Scan for the cell matching the given text and deliver its [x, y] coordinate at center. 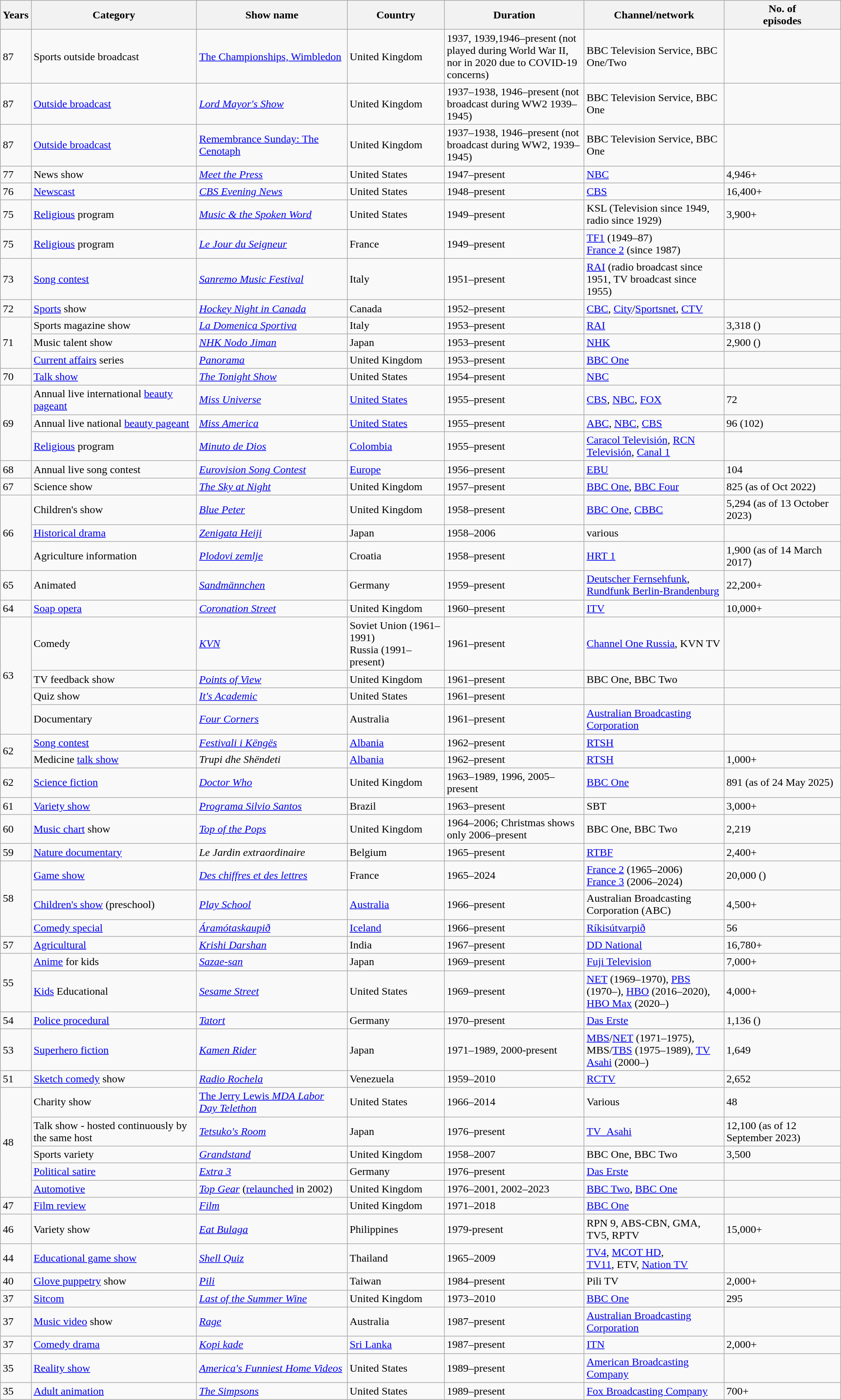
Tatort [272, 1020]
57 [16, 945]
Nature documentary [114, 852]
60 [16, 829]
4,000+ [782, 991]
Miss America [272, 423]
1958–2006 [514, 533]
Children's show [114, 509]
1948–present [514, 191]
76 [16, 191]
825 (as of Oct 2022) [782, 487]
Kids Educational [114, 991]
Krishi Darshan [272, 945]
Festivali i Këngës [272, 743]
Sazae-san [272, 962]
Programa Silvio Santos [272, 806]
It's Academic [272, 696]
Comedy special [114, 928]
295 [782, 1298]
47 [16, 1206]
Political satire [114, 1172]
Channel One Russia, KVN TV [654, 643]
Shell Quiz [272, 1258]
TF1 (1949–87)France 2 (since 1987) [654, 244]
1966–2014 [514, 1102]
1959–present [514, 585]
various [654, 533]
KVN [272, 643]
Belgium [396, 852]
15,000+ [782, 1229]
1954–present [514, 377]
1,136 () [782, 1020]
Channel/network [654, 15]
Pili TV [654, 1281]
22,200+ [782, 585]
Thailand [396, 1258]
71 [16, 342]
Pili [272, 1281]
54 [16, 1020]
Miss Universe [272, 400]
40 [16, 1281]
Remembrance Sunday: The Cenotaph [272, 145]
RCTV [654, 1079]
Le Jour du Seigneur [272, 244]
44 [16, 1258]
Extra 3 [272, 1172]
CBS Evening News [272, 191]
The Sky at Night [272, 487]
News show [114, 174]
Talk show [114, 377]
1937–1938, 1946–present (not broadcast during WW2, 1939–1945) [514, 145]
Australian Broadcasting Corporation (ABC) [654, 905]
Lord Mayor's Show [272, 104]
1984–present [514, 1281]
66 [16, 533]
American Broadcasting Company [654, 1368]
HRT 1 [654, 556]
Science show [114, 487]
Play School [272, 905]
Sitcom [114, 1298]
KSL (Television since 1949, radio since 1929) [654, 215]
Fox Broadcasting Company [654, 1391]
10,000+ [782, 608]
Newscast [114, 191]
No. ofepisodes [782, 15]
France 2 (1965–2006)France 3 (2006–2024) [654, 875]
Annual live song contest [114, 470]
Le Jardin extraordinaire [272, 852]
DD National [654, 945]
Charity show [114, 1102]
3,500 [782, 1155]
Game show [114, 875]
SBT [654, 806]
BBC One, CBBC [654, 509]
Minuto de Dios [272, 447]
1,649 [782, 1050]
1951–present [514, 279]
Reality show [114, 1368]
53 [16, 1050]
Fuji Television [654, 962]
3,318 () [782, 325]
Country [396, 15]
51 [16, 1079]
RTBF [654, 852]
Venezuela [396, 1079]
TV feedback show [114, 679]
Iceland [396, 928]
1979-present [514, 1229]
4,946+ [782, 174]
Kopi kade [272, 1345]
1971–1989, 2000-present [514, 1050]
ITN [654, 1345]
Trupi dhe Shëndeti [272, 760]
1973–2010 [514, 1298]
65 [16, 585]
5,294 (as of 13 October 2023) [782, 509]
Music video show [114, 1322]
Documentary [114, 719]
Music talent show [114, 342]
EBU [654, 470]
Duration [514, 15]
Sports outside broadcast [114, 57]
NHK [654, 342]
Doctor Who [272, 783]
1963–1989, 1996, 2005–present [514, 783]
Philippines [396, 1229]
1958–2007 [514, 1155]
1,000+ [782, 760]
1970–present [514, 1020]
Eat Bulaga [272, 1229]
1965–present [514, 852]
59 [16, 852]
Sesame Street [272, 991]
16,400+ [782, 191]
1947–present [514, 174]
Medicine talk show [114, 760]
56 [782, 928]
Kamen Rider [272, 1050]
BBC Television Service, BBC One/Two [654, 57]
46 [16, 1229]
104 [782, 470]
Rage [272, 1322]
Show name [272, 15]
Panorama [272, 360]
Canada [396, 308]
Film [272, 1206]
1937, 1939,1946–present (not played during World War II, nor in 2020 due to COVID-19 concerns) [514, 57]
CBS, NBC, FOX [654, 400]
64 [16, 608]
Animated [114, 585]
Points of View [272, 679]
NHK Nodo Jiman [272, 342]
2,219 [782, 829]
1,900 (as of 14 March 2017) [782, 556]
Agricultural [114, 945]
Plodovi zemlje [272, 556]
Science fiction [114, 783]
Last of the Summer Wine [272, 1298]
Comedy drama [114, 1345]
69 [16, 423]
America's Funniest Home Videos [272, 1368]
Annual live national beauty pageant [114, 423]
Hockey Night in Canada [272, 308]
The Simpsons [272, 1391]
Tetsuko's Room [272, 1131]
Glove puppetry show [114, 1281]
12,100 (as of 12 September 2023) [782, 1131]
TV4, MCOT HD,TV11, ETV, Nation TV [654, 1258]
Top of the Pops [272, 829]
4,500+ [782, 905]
Agriculture information [114, 556]
Brazil [396, 806]
Film review [114, 1206]
Various [654, 1102]
68 [16, 470]
CBC, City/Sportsnet, CTV [654, 308]
Sports magazine show [114, 325]
Annual live international beauty pageant [114, 400]
RAI [654, 325]
BBC Two, BBC One [654, 1189]
Sports variety [114, 1155]
The Jerry Lewis MDA Labor Day Telethon [272, 1102]
1956–present [514, 470]
Talk show - hosted continuously by the same host [114, 1131]
Soap opera [114, 608]
96 (102) [782, 423]
Sports show [114, 308]
1937–1938, 1946–present (not broadcast during WW2 1939–1945) [514, 104]
891 (as of 24 May 2025) [782, 783]
1952–present [514, 308]
BBC One, BBC Four [654, 487]
70 [16, 377]
MBS/NET (1971–1975), MBS/TBS (1975–1989), TV Asahi (2000–) [654, 1050]
CBS [654, 191]
Des chiffres et des lettres [272, 875]
Historical drama [114, 533]
67 [16, 487]
Áramótaskaupið [272, 928]
1971–2018 [514, 1206]
Superhero fiction [114, 1050]
3,000+ [782, 806]
Police procedural [114, 1020]
Zenigata Heiji [272, 533]
Blue Peter [272, 509]
Music chart show [114, 829]
The Tonight Show [272, 377]
Current affairs series [114, 360]
Four Corners [272, 719]
1959–2010 [514, 1079]
Sri Lanka [396, 1345]
58 [16, 899]
7,000+ [782, 962]
16,780+ [782, 945]
1960–present [514, 608]
77 [16, 174]
Sandmännchen [272, 585]
1964–2006; Christmas shows only 2006–present [514, 829]
2,652 [782, 1079]
Soviet Union (1961–1991) Russia (1991–present) [396, 643]
India [396, 945]
2,400+ [782, 852]
Colombia [396, 447]
Europe [396, 470]
20,000 () [782, 875]
Category [114, 15]
1967–present [514, 945]
NET (1969–1970), PBS (1970–), HBO (2016–2020), HBO Max (2020–) [654, 991]
1957–present [514, 487]
Grandstand [272, 1155]
RPN 9, ABS-CBN, GMA, TV5, RPTV [654, 1229]
1976–2001, 2002–2023 [514, 1189]
61 [16, 806]
2,900 () [782, 342]
Children's show (preschool) [114, 905]
73 [16, 279]
Automotive [114, 1189]
Top Gear (relaunched in 2002) [272, 1189]
Sanremo Music Festival [272, 279]
The Championships, Wimbledon [272, 57]
Deutscher Fernsehfunk, Rundfunk Berlin-Brandenburg [654, 585]
55 [16, 983]
Eurovision Song Contest [272, 470]
TV_Asahi [654, 1131]
Comedy [114, 643]
ABC, NBC, CBS [654, 423]
Sketch comedy show [114, 1079]
Ríkisútvarpið [654, 928]
Music & the Spoken Word [272, 215]
Croatia [396, 556]
ITV [654, 608]
3,900+ [782, 215]
RAI (radio broadcast since 1951, TV broadcast since 1955) [654, 279]
Meet the Press [272, 174]
Anime for kids [114, 962]
63 [16, 675]
Years [16, 15]
700+ [782, 1391]
La Domenica Sportiva [272, 325]
Radio Rochela [272, 1079]
Coronation Street [272, 608]
1965–2009 [514, 1258]
Quiz show [114, 696]
Educational game show [114, 1258]
Adult animation [114, 1391]
1965–2024 [514, 875]
Caracol Televisión, RCN Televisión, Canal 1 [654, 447]
1963–present [514, 806]
Taiwan [396, 1281]
